For the text-containing cell, return its midpoint in [x, y] coordinate format. 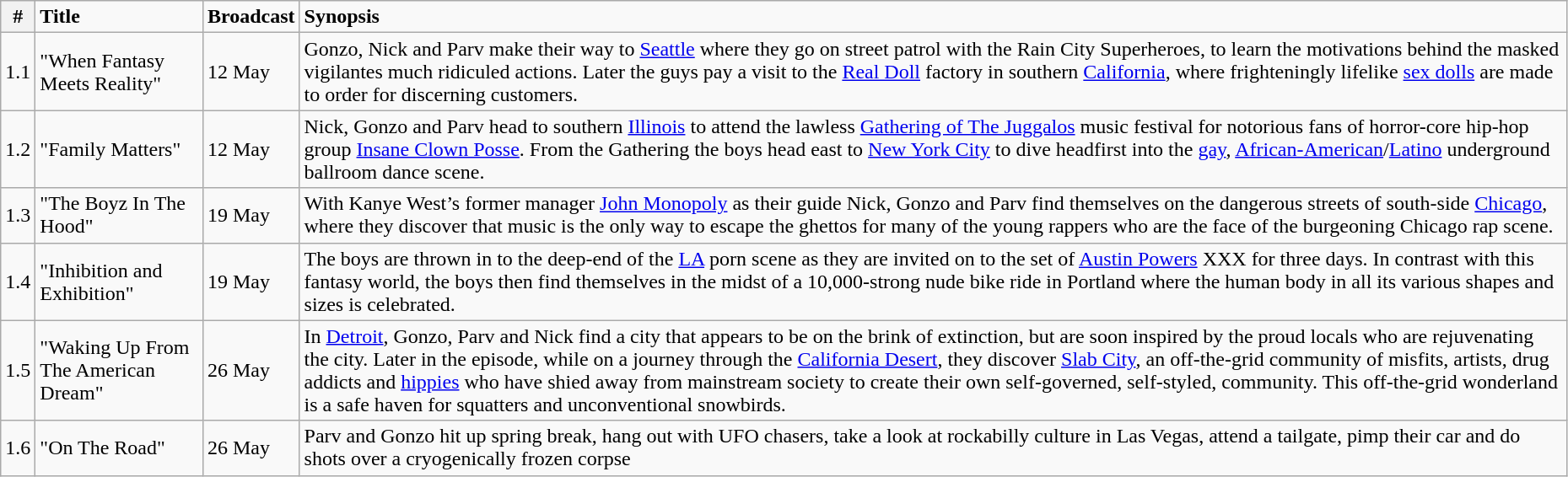
1.6 [19, 448]
"On The Road" [120, 448]
1.2 [19, 149]
1.3 [19, 216]
Title [120, 17]
1.5 [19, 371]
Broadcast [251, 17]
Synopsis [933, 17]
1.4 [19, 281]
"Inhibition and Exhibition" [120, 281]
"When Fantasy Meets Reality" [120, 72]
"Family Matters" [120, 149]
"Waking Up From The American Dream" [120, 371]
"The Boyz In The Hood" [120, 216]
# [19, 17]
1.1 [19, 72]
